Extract the (X, Y) coordinate from the center of the cell holding the provided text.  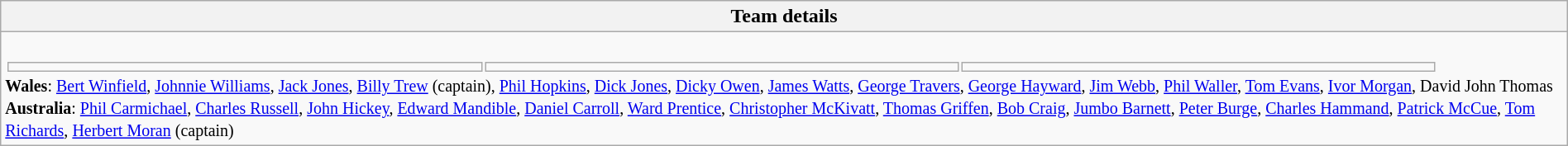
Team details (784, 16)
